From the cell containing the given text, extract its center point as (X, Y) coordinate. 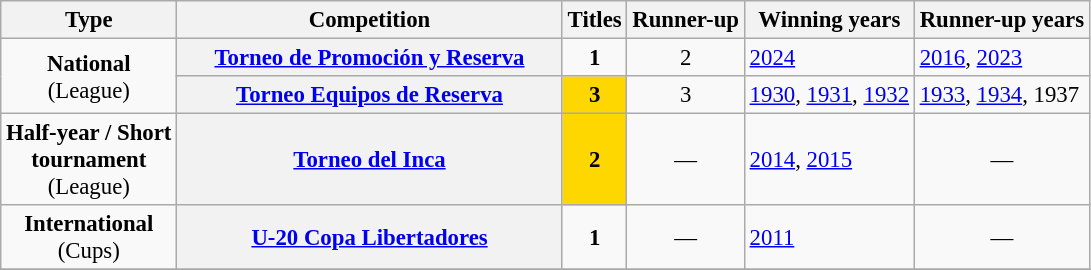
National(League) (89, 76)
International(Cups) (89, 238)
Type (89, 20)
2024 (829, 58)
1933, 1934, 1937 (1002, 95)
Torneo Equipos de Reserva (370, 95)
2016, 2023 (1002, 58)
Runner-up years (1002, 20)
2014, 2015 (829, 160)
Torneo de Promoción y Reserva (370, 58)
Torneo del Inca (370, 160)
2011 (829, 238)
Half-year / Shorttournament(League) (89, 160)
1930, 1931, 1932 (829, 95)
Competition (370, 20)
Titles (594, 20)
Winning years (829, 20)
U-20 Copa Libertadores (370, 238)
Runner-up (686, 20)
